Pinpoint the cell where the given text exists, returning its (X, Y) midpoint coordinate. 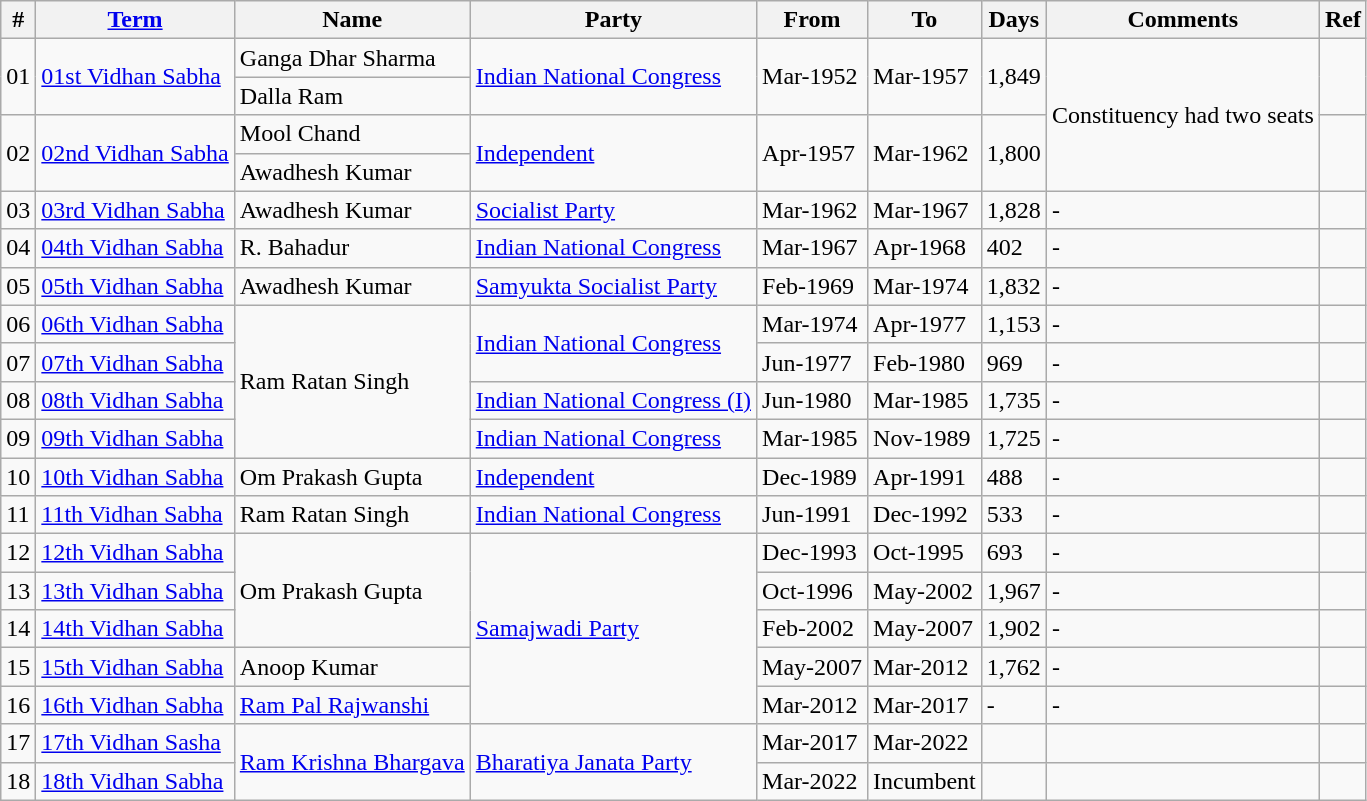
1,828 (1014, 210)
08th Vidhan Sabha (135, 400)
488 (1014, 477)
533 (1014, 515)
Feb-1980 (925, 362)
1,153 (1014, 324)
05th Vidhan Sabha (135, 286)
11 (18, 515)
Ram Krishna Bhargava (352, 762)
06th Vidhan Sabha (135, 324)
1,849 (1014, 77)
Constituency had two seats (1182, 115)
Apr-1957 (812, 153)
16th Vidhan Sabha (135, 705)
03rd Vidhan Sabha (135, 210)
Mar-1957 (925, 77)
Oct-1995 (925, 553)
03 (18, 210)
04th Vidhan Sabha (135, 248)
# (18, 20)
Ganga Dhar Sharma (352, 58)
09 (18, 438)
Mool Chand (352, 134)
Apr-1968 (925, 248)
969 (1014, 362)
Samajwadi Party (613, 629)
Anoop Kumar (352, 667)
14th Vidhan Sabha (135, 629)
07th Vidhan Sabha (135, 362)
Indian National Congress (I) (613, 400)
Feb-2002 (812, 629)
Ref (1342, 20)
15th Vidhan Sabha (135, 667)
Bharatiya Janata Party (613, 762)
10 (18, 477)
1,725 (1014, 438)
02nd Vidhan Sabha (135, 153)
17 (18, 743)
01 (18, 77)
Dalla Ram (352, 96)
11th Vidhan Sabha (135, 515)
08 (18, 400)
15 (18, 667)
Samyukta Socialist Party (613, 286)
To (925, 20)
1,832 (1014, 286)
Incumbent (925, 781)
Jun-1980 (812, 400)
Nov-1989 (925, 438)
Days (1014, 20)
18th Vidhan Sabha (135, 781)
1,762 (1014, 667)
Ram Pal Rajwanshi (352, 705)
13th Vidhan Sabha (135, 591)
17th Vidhan Sasha (135, 743)
07 (18, 362)
Apr-1991 (925, 477)
1,967 (1014, 591)
R. Bahadur (352, 248)
01st Vidhan Sabha (135, 77)
402 (1014, 248)
Mar-1952 (812, 77)
Name (352, 20)
Term (135, 20)
04 (18, 248)
1,902 (1014, 629)
Comments (1182, 20)
10th Vidhan Sabha (135, 477)
Dec-1989 (812, 477)
Dec-1993 (812, 553)
13 (18, 591)
18 (18, 781)
05 (18, 286)
12th Vidhan Sabha (135, 553)
14 (18, 629)
Oct-1996 (812, 591)
1,800 (1014, 153)
Jun-1977 (812, 362)
16 (18, 705)
Dec-1992 (925, 515)
Apr-1977 (925, 324)
Jun-1991 (812, 515)
09th Vidhan Sabha (135, 438)
1,735 (1014, 400)
693 (1014, 553)
Socialist Party (613, 210)
Feb-1969 (812, 286)
Party (613, 20)
May-2002 (925, 591)
From (812, 20)
06 (18, 324)
02 (18, 153)
12 (18, 553)
